Search for the cell housing the specified text and yield its (X, Y) center coordinate. 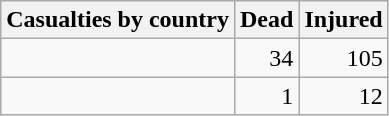
34 (266, 58)
Casualties by country (118, 20)
105 (344, 58)
12 (344, 96)
1 (266, 96)
Dead (266, 20)
Injured (344, 20)
